Output the (X, Y) coordinate of the center of the cell containing the given text.  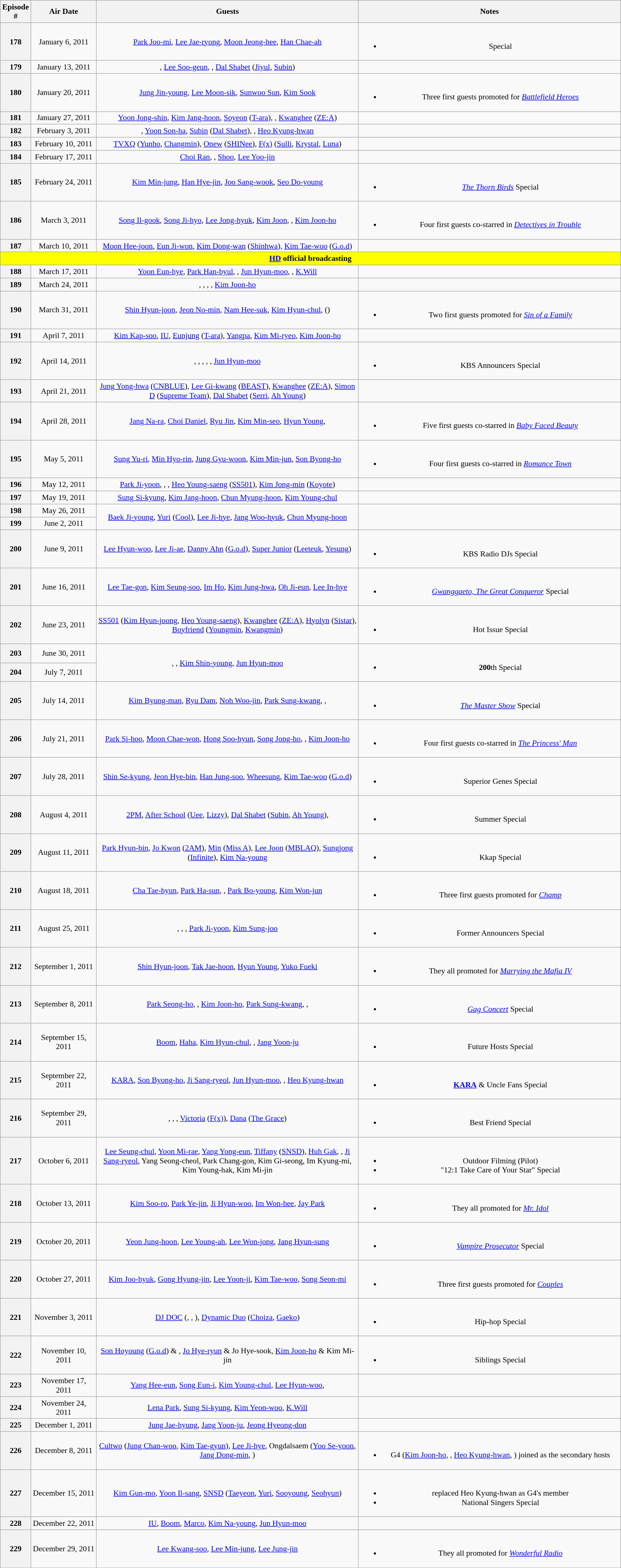
Kim Soo-ro, Park Ye-jin, Ji Hyun-woo, Im Won-hee, Jay Park (227, 1203)
211 (16, 928)
June 2, 2011 (64, 524)
Guests (227, 12)
Summer Special (489, 815)
Future Hosts Special (489, 1042)
190 (16, 310)
Park Ji-yoon, , , Heo Young-saeng (SS501), Kim Jong-min (Koyote) (227, 485)
July 21, 2011 (64, 739)
Jang Na-ra, Choi Daniel, Ryu Jin, Kim Min-seo, Hyun Young, (227, 421)
September 8, 2011 (64, 1004)
225 (16, 1425)
213 (16, 1004)
189 (16, 285)
200th Special (489, 663)
September 22, 2011 (64, 1080)
200 (16, 549)
Jung Yong-hwa (CNBLUE), Lee Gi-kwang (BEAST), Kwanghee (ZE:A), Simon D (Supreme Team), Dal Shabet (Serri, Ah Young) (227, 391)
178 (16, 41)
Kkap Special (489, 853)
December 29, 2011 (64, 1549)
, , Kim Shin-young, Jun Hyun-moo (227, 663)
Three first guests promoted for Champ (489, 890)
Song Il-gook, Song Ji-hyo, Lee Jong-hyuk, Kim Joon, , Kim Joon-ho (227, 220)
216 (16, 1118)
187 (16, 246)
193 (16, 391)
July 28, 2011 (64, 777)
February 17, 2011 (64, 157)
Jung Jin-young, Lee Moon-sik, Sunwoo Sun, Kim Sook (227, 92)
Two first guests promoted for Sin of a Family (489, 310)
, Yoon Son-ha, Subin (Dal Shabet), , Heo Kyung-hwan (227, 131)
208 (16, 815)
KARA, Son Byong-ho, Ji Sang-ryeol, Jun Hyun-moo, , Heo Kyung-hwan (227, 1080)
207 (16, 777)
November 3, 2011 (64, 1317)
Air Date (64, 12)
August 4, 2011 (64, 815)
Kim Byung-man, Ryu Dam, Noh Woo-jin, Park Sung-kwang, , (227, 701)
October 20, 2011 (64, 1241)
July 7, 2011 (64, 672)
226 (16, 1450)
G4 (Kim Joon-ho, , Heo Kyung-hwan, ) joined as the secondary hosts (489, 1450)
KBS Announcers Special (489, 361)
October 27, 2011 (64, 1279)
Park Hyun-bin, Jo Kwon (2AM), Min (Miss A), Lee Joon (MBLAQ), Sungjong (Infinite), Kim Na-young (227, 853)
, , , Victoria (F(x)), Dana (The Grace) (227, 1118)
August 18, 2011 (64, 890)
Lena Park, Sung Si-kyung, Kim Yeon-woo, K.Will (227, 1408)
DJ DOC (, , ), Dynamic Duo (Choiza, Gaeko) (227, 1317)
The Master Show Special (489, 701)
November 17, 2011 (64, 1386)
Shin Hyun-joon, Tak Jae-hoon, Hyun Young, Yuko Fueki (227, 966)
Notes (489, 12)
191 (16, 336)
They all promoted for Wonderful Radio (489, 1549)
March 3, 2011 (64, 220)
Three first guests promoted for Couples (489, 1279)
May 12, 2011 (64, 485)
August 25, 2011 (64, 928)
January 6, 2011 (64, 41)
Gag Concert Special (489, 1004)
Choi Ran, , Shoo, Lee Yoo-jin (227, 157)
September 15, 2011 (64, 1042)
214 (16, 1042)
September 1, 2011 (64, 966)
182 (16, 131)
Kim Joo-hyuk, Gong Hyung-jin, Lee Yoon-ji, Kim Tae-woo, Song Seon-mi (227, 1279)
Lee Kwang-soo, Lee Min-jung, Lee Jung-jin (227, 1549)
February 3, 2011 (64, 131)
May 5, 2011 (64, 459)
December 15, 2011 (64, 1493)
March 17, 2011 (64, 272)
221 (16, 1317)
November 10, 2011 (64, 1355)
Best Friend Special (489, 1118)
They all promoted for Mr. Idol (489, 1203)
Four first guests co-starred in The Princess' Man (489, 739)
TVXQ (Yunho, Changmin), Onew (SHINee), F(x) (Sulli, Krystal, Luna) (227, 144)
KARA & Uncle Fans Special (489, 1080)
192 (16, 361)
Five first guests co-starred in Baby Faced Beauty (489, 421)
December 1, 2011 (64, 1425)
Kim Min-jung, Han Hye-jin, Joo Sang-wook, Seo Do-young (227, 182)
203 (16, 653)
SS501 (Kim Hyun-joong, Heo Young-saeng), Kwanghee (ZE:A), Hyolyn (Sistar), Boyfriend (Youngmin, Kwangmin) (227, 625)
202 (16, 625)
Lee Hyun-woo, Lee Ji-ae, Danny Ahn (G.o.d), Super Junior (Leeteuk, Yesung) (227, 549)
218 (16, 1203)
Kim Kap-soo, IU, Eunjung (T-ara), Yangpa, Kim Mi-ryeo, Kim Joon-ho (227, 336)
Cultwo (Jung Chan-woo, Kim Tae-gyun), Lee Ji-hye, Ongdalsaem (Yoo Se-yoon, Jang Dong-min, ) (227, 1450)
Four first guests co-starred in Detectives in Trouble (489, 220)
KBS Radio DJs Special (489, 549)
185 (16, 182)
180 (16, 92)
They all promoted for Marrying the Mafia IV (489, 966)
Park Joo-mi, Lee Jae-ryong, Moon Jeong-hee, Han Chae-ah (227, 41)
Shin Se-kyung, Jeon Hye-bin, Han Jung-soo, Wheesung, Kim Tae-woo (G.o.d) (227, 777)
198 (16, 511)
222 (16, 1355)
197 (16, 498)
Outdoor Filming (Pilot)"12:1 Take Care of Your Star" Special (489, 1161)
Yoon Jong-shin, Kim Jang-hoon, Soyeon (T-ara), , Kwanghee (ZE:A) (227, 118)
January 20, 2011 (64, 92)
179 (16, 67)
Kim Gun-mo, Yoon Il-sang, SNSD (Taeyeon, Yuri, Sooyoung, Seohyun) (227, 1493)
Sung Yu-ri, Min Hyo-rin, Jung Gyu-woon, Kim Min-jun, Son Byong-ho (227, 459)
Sung Si-kyung, Kim Jang-hoon, Chun Myung-hoon, Kim Young-chul (227, 498)
204 (16, 672)
June 9, 2011 (64, 549)
June 16, 2011 (64, 587)
August 11, 2011 (64, 853)
Siblings Special (489, 1355)
199 (16, 524)
November 24, 2011 (64, 1408)
196 (16, 485)
181 (16, 118)
228 (16, 1524)
Gwanggaeto, The Great Conqueror Special (489, 587)
The Thorn Birds Special (489, 182)
Boom, Haha, Kim Hyun-chul, , Jang Yoon-ju (227, 1042)
205 (16, 701)
Vampire Prosecutor Special (489, 1241)
Special (489, 41)
Hot Issue Special (489, 625)
, , , , Kim Joon-ho (227, 285)
229 (16, 1549)
February 24, 2011 (64, 182)
Episode # (16, 12)
, Lee Soo-geun, , Dal Shabet (Jiyul, Subin) (227, 67)
April 28, 2011 (64, 421)
Park Seong-ho, , Kim Joon-ho, Park Sung-kwang, , (227, 1004)
Son Hoyoung (G.o.d) & , Jo Hye-ryun & Jo Hye-sook, Kim Joon-ho & Kim Mi-jin (227, 1355)
September 29, 2011 (64, 1118)
July 14, 2011 (64, 701)
Shin Hyun-joon, Jeon No-min, Nam Hee-suk, Kim Hyun-chul, () (227, 310)
October 13, 2011 (64, 1203)
March 10, 2011 (64, 246)
June 30, 2011 (64, 653)
Baek Ji-young, Yuri (Cool), Lee Ji-hye, Jang Woo-hyuk, Chun Myung-hoon (227, 517)
March 24, 2011 (64, 285)
Yang Hee-eun, Song Eun-i, Kim Young-chul, Lee Hyun-woo, (227, 1386)
212 (16, 966)
March 31, 2011 (64, 310)
Moon Hee-joon, Eun Ji-won, Kim Dong-wan (Shinhwa), Kim Tae-woo (G.o.d) (227, 246)
April 21, 2011 (64, 391)
October 6, 2011 (64, 1161)
224 (16, 1408)
Jung Jae-hyung, Jang Yoon-ju, Jeong Hyeong-don (227, 1425)
Yoon Eun-hye, Park Han-byul, , Jun Hyun-moo, , K.Will (227, 272)
215 (16, 1080)
IU, Boom, Marco, Kim Na-young, Jun Hyun-moo (227, 1524)
June 23, 2011 (64, 625)
May 19, 2011 (64, 498)
April 14, 2011 (64, 361)
replaced Heo Kyung-hwan as G4's memberNational Singers Special (489, 1493)
May 26, 2011 (64, 511)
Park Si-hoo, Moon Chae-won, Hong Soo-hyun, Song Jong-ho, , Kim Joon-ho (227, 739)
January 27, 2011 (64, 118)
183 (16, 144)
Hip-hop Special (489, 1317)
Yeon Jung-hoon, Lee Young-ah, Lee Won-jong, Jang Hyun-sung (227, 1241)
April 7, 2011 (64, 336)
219 (16, 1241)
209 (16, 853)
201 (16, 587)
, , , Park Ji-yoon, Kim Sung-joo (227, 928)
Cha Tae-hyun, Park Ha-sun, , Park Bo-young, Kim Won-jun (227, 890)
, , , , , Jun Hyun-moo (227, 361)
Lee Tae-gon, Kim Seung-soo, Im Ho, Kim Jung-hwa, Oh Ji-eun, Lee In-hye (227, 587)
January 13, 2011 (64, 67)
HD official broadcasting (311, 259)
Three first guests promoted for Battlefield Heroes (489, 92)
227 (16, 1493)
184 (16, 157)
210 (16, 890)
186 (16, 220)
Four first guests co-starred in Romance Town (489, 459)
February 10, 2011 (64, 144)
217 (16, 1161)
188 (16, 272)
Former Announcers Special (489, 928)
December 8, 2011 (64, 1450)
Superior Genes Special (489, 777)
2PM, After School (Uee, Lizzy), Dal Shabet (Subin, Ah Young), (227, 815)
194 (16, 421)
195 (16, 459)
206 (16, 739)
223 (16, 1386)
December 22, 2011 (64, 1524)
220 (16, 1279)
